Provide the [x, y] coordinate of the cell's center where the given text is located.  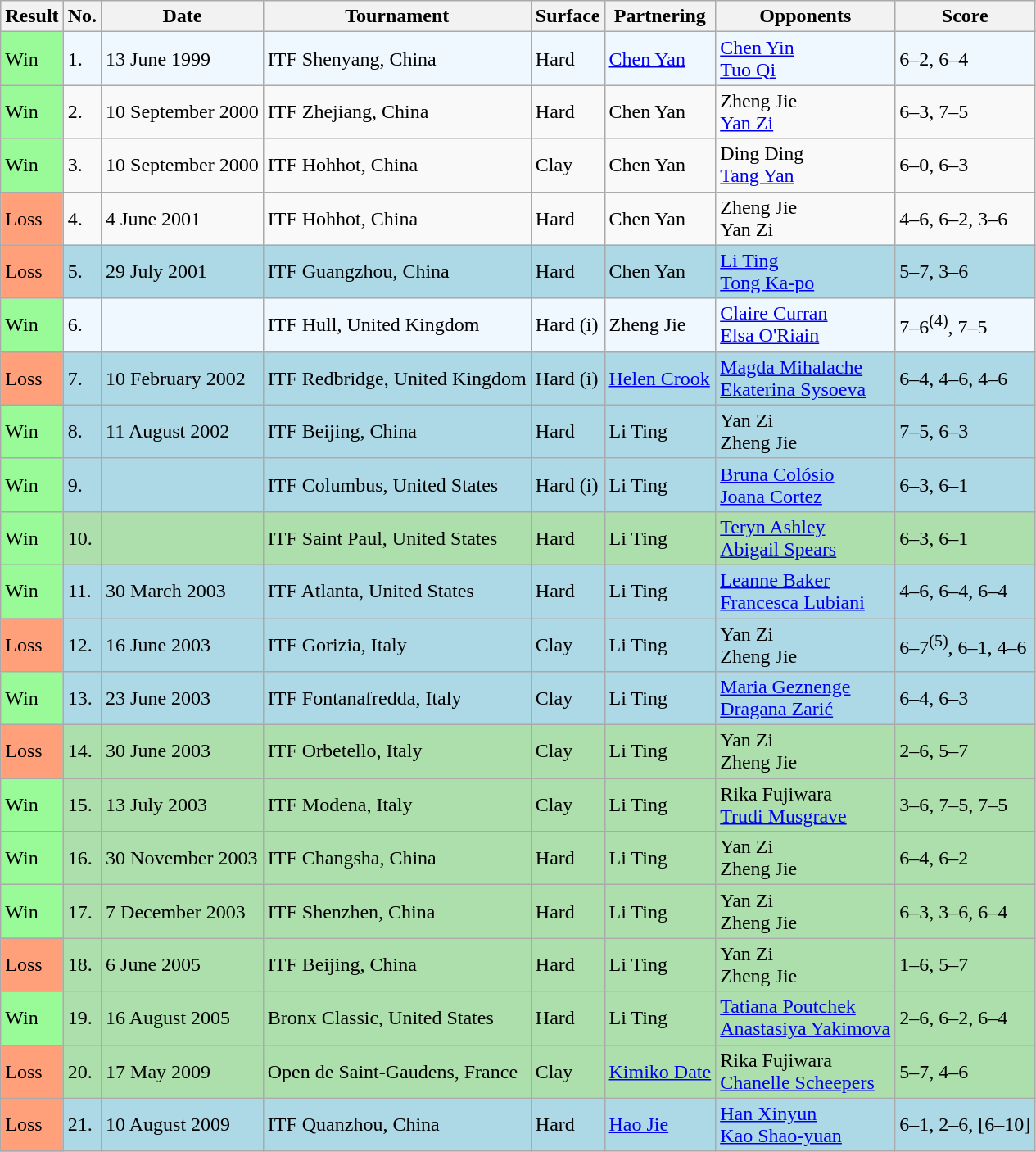
8. [82, 431]
30 June 2003 [183, 752]
7. [82, 379]
13. [82, 698]
Kimiko Date [660, 1072]
5. [82, 272]
6 June 2005 [183, 965]
4–6, 6–4, 6–4 [965, 592]
10 August 2009 [183, 1124]
3–6, 7–5, 7–5 [965, 805]
Han Xinyun Kao Shao-yuan [806, 1124]
7 December 2003 [183, 911]
15. [82, 805]
ITF Shenzhen, China [396, 911]
23 June 2003 [183, 698]
Ding Ding Tang Yan [806, 166]
ITF Fontanafredda, Italy [396, 698]
Chen Yin Tuo Qi [806, 59]
Helen Crook [660, 379]
ITF Columbus, United States [396, 485]
2. [82, 111]
9. [82, 485]
Score [965, 16]
Zheng Jie [660, 324]
6. [82, 324]
10 February 2002 [183, 379]
29 July 2001 [183, 272]
17. [82, 911]
Claire Curran Elsa O'Riain [806, 324]
3. [82, 166]
Rika Fujiwara Trudi Musgrave [806, 805]
6–2, 6–4 [965, 59]
Li Ting Tong Ka-po [806, 272]
Rika Fujiwara Chanelle Scheepers [806, 1072]
ITF Quanzhou, China [396, 1124]
6–3, 3–6, 6–4 [965, 911]
19. [82, 1018]
16. [82, 859]
4 June 2001 [183, 218]
Tatiana Poutchek Anastasiya Yakimova [806, 1018]
Magda Mihalache Ekaterina Sysoeva [806, 379]
ITF Atlanta, United States [396, 592]
11 August 2002 [183, 431]
12. [82, 644]
Opponents [806, 16]
5–7, 3–6 [965, 272]
10. [82, 537]
ITF Redbridge, United Kingdom [396, 379]
11. [82, 592]
14. [82, 752]
6–4, 4–6, 4–6 [965, 379]
5–7, 4–6 [965, 1072]
6–0, 6–3 [965, 166]
ITF Saint Paul, United States [396, 537]
Leanne Baker Francesca Lubiani [806, 592]
Maria Geznenge Dragana Zarić [806, 698]
16 August 2005 [183, 1018]
18. [82, 965]
Open de Saint-Gaudens, France [396, 1072]
Hao Jie [660, 1124]
2–6, 6–2, 6–4 [965, 1018]
ITF Guangzhou, China [396, 272]
Surface [568, 16]
4. [82, 218]
ITF Modena, Italy [396, 805]
ITF Gorizia, Italy [396, 644]
Bruna Colósio Joana Cortez [806, 485]
6–1, 2–6, [6–10] [965, 1124]
Tournament [396, 16]
17 May 2009 [183, 1072]
No. [82, 16]
16 June 2003 [183, 644]
6–7(5), 6–1, 4–6 [965, 644]
1. [82, 59]
4–6, 6–2, 3–6 [965, 218]
Result [32, 16]
30 March 2003 [183, 592]
ITF Shenyang, China [396, 59]
2–6, 5–7 [965, 752]
13 June 1999 [183, 59]
7–5, 6–3 [965, 431]
ITF Zhejiang, China [396, 111]
ITF Orbetello, Italy [396, 752]
30 November 2003 [183, 859]
6–4, 6–2 [965, 859]
7–6(4), 7–5 [965, 324]
Partnering [660, 16]
21. [82, 1124]
13 July 2003 [183, 805]
20. [82, 1072]
Date [183, 16]
1–6, 5–7 [965, 965]
Teryn Ashley Abigail Spears [806, 537]
Bronx Classic, United States [396, 1018]
ITF Hull, United Kingdom [396, 324]
6–3, 7–5 [965, 111]
ITF Changsha, China [396, 859]
6–4, 6–3 [965, 698]
